Return [x, y] of the center of cell containing provided text 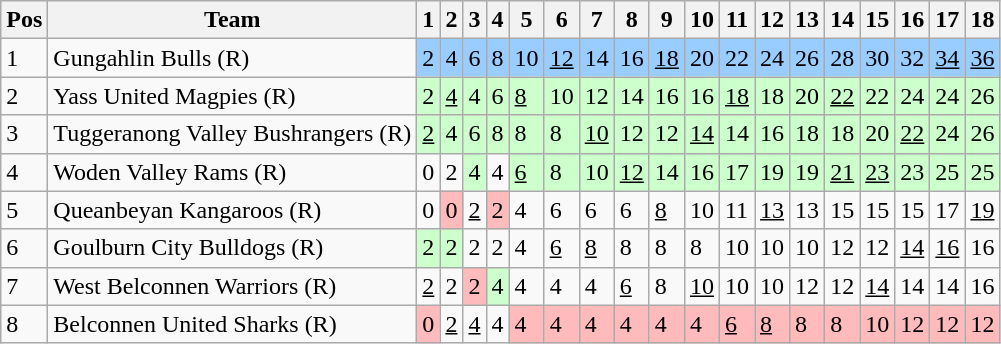
36 [982, 58]
Pos [24, 20]
Gungahlin Bulls (R) [232, 58]
Queanbeyan Kangaroos (R) [232, 210]
30 [878, 58]
21 [842, 172]
Tuggeranong Valley Bushrangers (R) [232, 134]
34 [948, 58]
Woden Valley Rams (R) [232, 172]
9 [666, 20]
Goulburn City Bulldogs (R) [232, 248]
West Belconnen Warriors (R) [232, 286]
Yass United Magpies (R) [232, 96]
32 [912, 58]
Belconnen United Sharks (R) [232, 324]
28 [842, 58]
Team [232, 20]
